From the cell containing the given text, extract its center point as [x, y] coordinate. 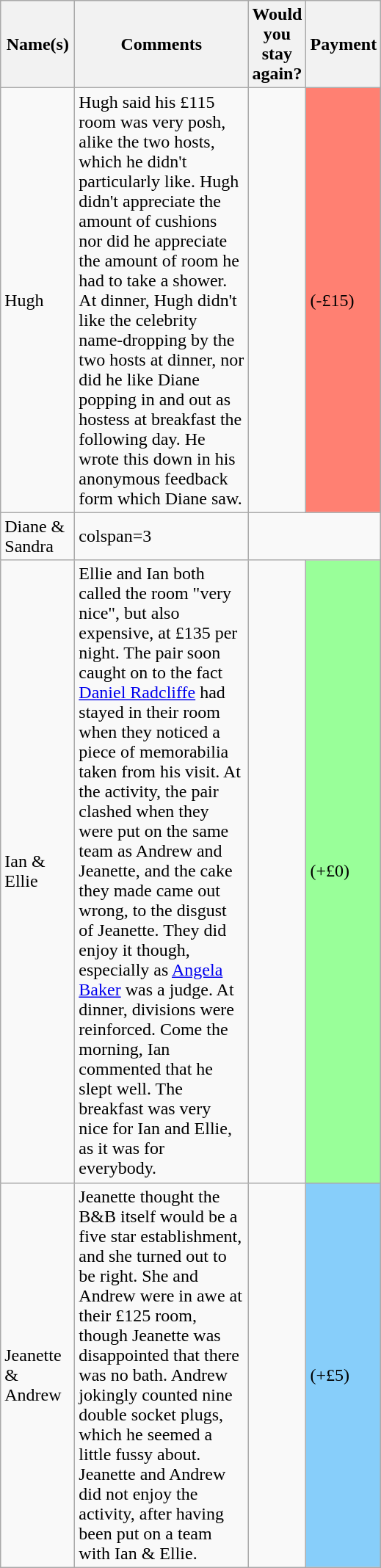
(-£15) [344, 300]
Comments [162, 44]
Hugh [38, 300]
Diane & Sandra [38, 536]
(+£0) [344, 871]
colspan=3 [162, 536]
Would you stay again? [277, 44]
Ian & Ellie [38, 871]
Payment [344, 44]
(+£5) [344, 1375]
Jeanette & Andrew [38, 1375]
Name(s) [38, 44]
